Pinpoint the cell where the given text exists, returning its (X, Y) midpoint coordinate. 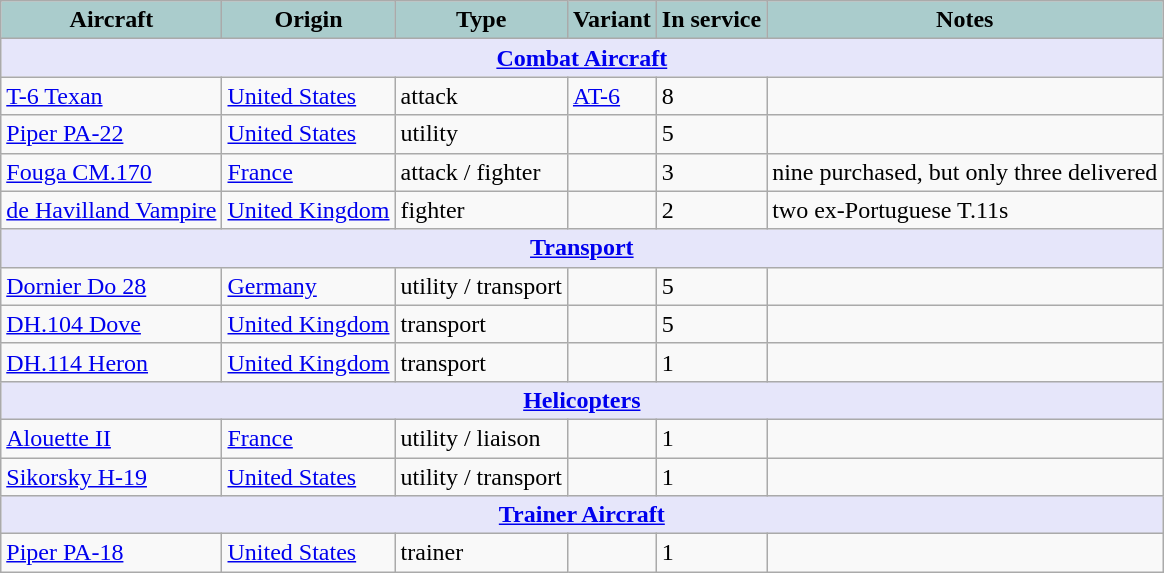
Transport (582, 248)
2 (711, 210)
nine purchased, but only three delivered (965, 172)
Notes (965, 20)
Variant (612, 20)
Origin (308, 20)
Fouga CM.170 (112, 172)
Alouette II (112, 438)
de Havilland Vampire (112, 210)
attack / fighter (481, 172)
attack (481, 96)
3 (711, 172)
AT-6 (612, 96)
8 (711, 96)
Piper PA-22 (112, 134)
trainer (481, 553)
DH.114 Heron (112, 362)
DH.104 Dove (112, 324)
fighter (481, 210)
Sikorsky H-19 (112, 477)
Aircraft (112, 20)
Piper PA-18 (112, 553)
Helicopters (582, 400)
T-6 Texan (112, 96)
utility (481, 134)
Type (481, 20)
Trainer Aircraft (582, 515)
utility / liaison (481, 438)
Germany (308, 286)
Combat Aircraft (582, 58)
In service (711, 20)
Dornier Do 28 (112, 286)
two ex-Portuguese T.11s (965, 210)
